Scan for the cell matching the given text and deliver its [X, Y] coordinate at center. 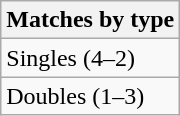
Matches by type [90, 20]
Doubles (1–3) [90, 96]
Singles (4–2) [90, 58]
